Return (X, Y) of the center of cell containing provided text 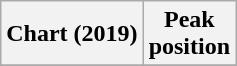
Chart (2019) (72, 34)
Peakposition (189, 34)
